Locate the cell with the specified text and output its [X, Y] center coordinate. 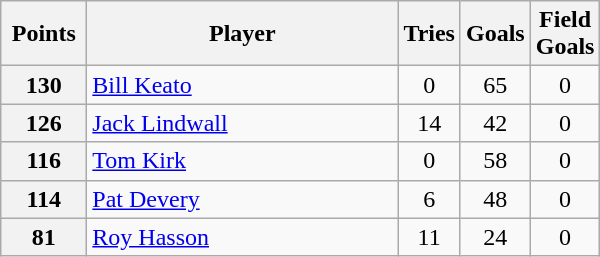
Jack Lindwall [242, 123]
Pat Devery [242, 199]
14 [430, 123]
Player [242, 34]
Goals [495, 34]
58 [495, 161]
Field Goals [565, 34]
42 [495, 123]
114 [44, 199]
65 [495, 85]
81 [44, 237]
11 [430, 237]
126 [44, 123]
Bill Keato [242, 85]
130 [44, 85]
Roy Hasson [242, 237]
Tom Kirk [242, 161]
48 [495, 199]
24 [495, 237]
6 [430, 199]
116 [44, 161]
Tries [430, 34]
Points [44, 34]
